Capture the cell that displays the provided text and extract its [x, y] central coordinate. 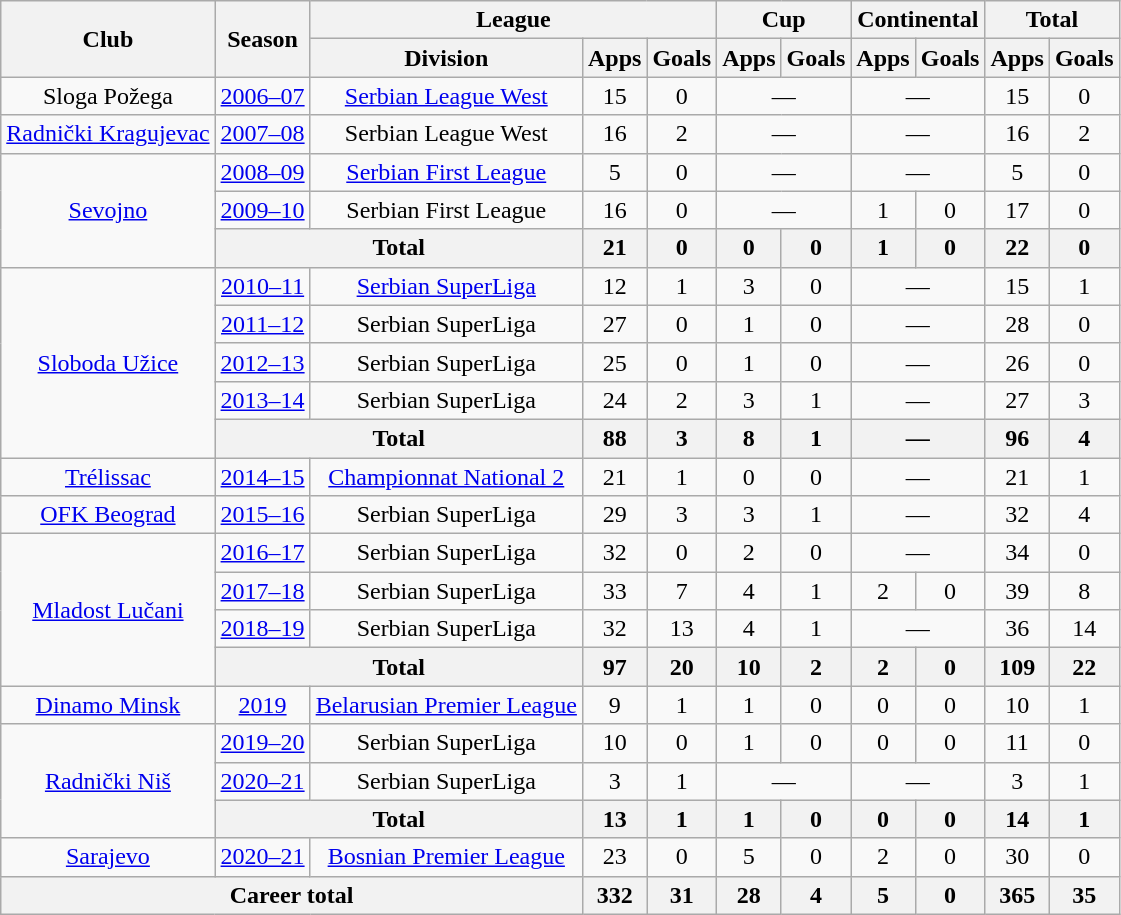
Radnički Kragujevac [108, 134]
31 [682, 895]
11 [1017, 743]
97 [614, 667]
Continental [918, 20]
Career total [292, 895]
Radnički Niš [108, 781]
24 [614, 400]
2008–09 [262, 172]
Sloboda Užice [108, 362]
Mladost Lučani [108, 610]
Season [262, 39]
17 [1017, 210]
2017–18 [262, 591]
2010–11 [262, 286]
33 [614, 591]
2015–16 [262, 515]
2013–14 [262, 400]
OFK Beograd [108, 515]
2006–07 [262, 96]
109 [1017, 667]
Sloga Požega [108, 96]
30 [1017, 857]
Division [446, 58]
20 [682, 667]
36 [1017, 629]
12 [614, 286]
Championnat National 2 [446, 477]
Sarajevo [108, 857]
Trélissac [108, 477]
9 [614, 705]
2011–12 [262, 324]
365 [1017, 895]
35 [1084, 895]
League [513, 20]
2018–19 [262, 629]
7 [682, 591]
26 [1017, 362]
2014–15 [262, 477]
25 [614, 362]
96 [1017, 438]
Dinamo Minsk [108, 705]
39 [1017, 591]
2019 [262, 705]
2012–13 [262, 362]
Bosnian Premier League [446, 857]
29 [614, 515]
332 [614, 895]
23 [614, 857]
2016–17 [262, 553]
Club [108, 39]
Sevojno [108, 210]
Belarusian Premier League [446, 705]
2019–20 [262, 743]
2009–10 [262, 210]
88 [614, 438]
34 [1017, 553]
Cup [784, 20]
2007–08 [262, 134]
